Locate the cell with the specified text and output its [x, y] center coordinate. 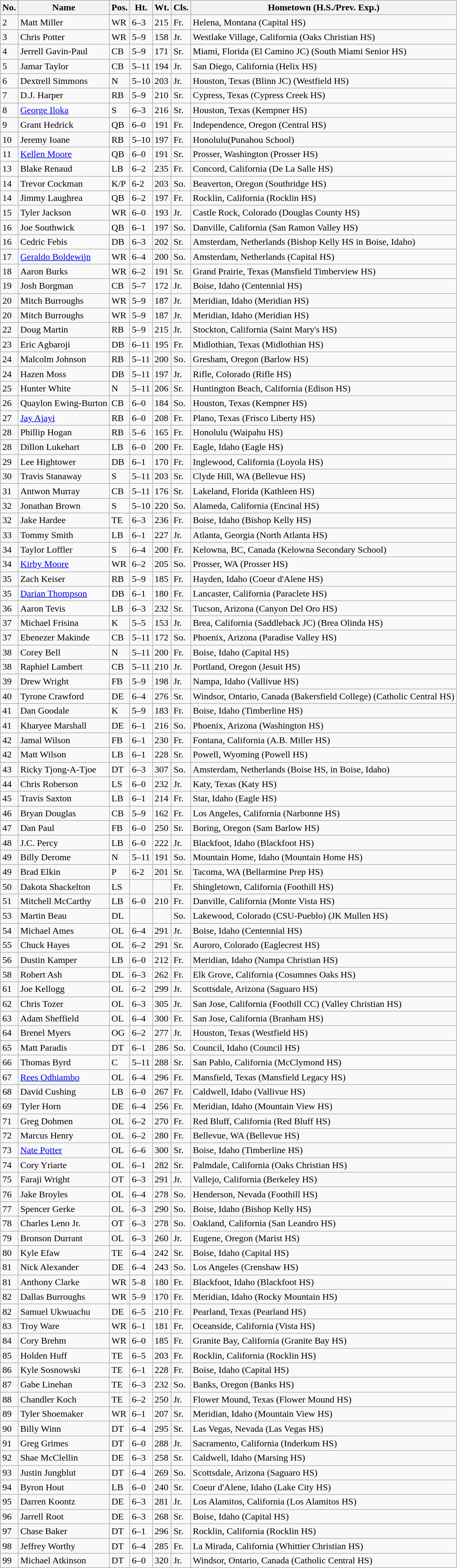
Lakewood, Colorado (CSU-Pueblo) (JK Mullen HS) [324, 916]
6 [9, 81]
Houston, Texas (Westfield HS) [324, 1033]
Helena, Montana (Capital HS) [324, 22]
K/P [119, 184]
Los Angeles, California (Narbonne HS) [324, 813]
Martin Beau [64, 916]
Cls. [181, 8]
17 [9, 257]
61 [9, 989]
Justin Jungblut [64, 1473]
Council, Idaho (Council HS) [324, 1048]
320 [162, 1560]
267 [162, 1092]
75 [9, 1180]
Plano, Texas (Frisco Liberty HS) [324, 418]
Darren Koontz [64, 1502]
53 [9, 916]
Nampa, Idaho (Vallivue HS) [324, 682]
176 [162, 491]
68 [9, 1092]
Hometown (H.S./Prev. Exp.) [324, 8]
Powell, Wyoming (Powell HS) [324, 755]
Honolulu (Waipahu HS) [324, 433]
Elk Grove, California (Cosumnes Oaks HS) [324, 975]
Lakeland, Florida (Kathleen HS) [324, 491]
93 [9, 1473]
Cory Yriarte [64, 1165]
Drew Wright [64, 682]
Tyler Shoemaker [64, 1414]
Marcus Henry [64, 1136]
Taylor Loffler [64, 550]
Chase Baker [64, 1531]
Katy, Texas (Katy HS) [324, 784]
11 [9, 154]
OG [119, 1033]
Grand Prairie, Texas (Mansfield Timberview HS) [324, 271]
Windsor, Ontario, Canada (Catholic Central HS) [324, 1560]
Spencer Gerke [64, 1209]
18 [9, 271]
Hayden, Idaho (Coeur d'Alene HS) [324, 579]
5–5 [141, 623]
230 [162, 740]
78 [9, 1224]
La Mirada, California (Whittier Christian HS) [324, 1546]
46 [9, 813]
171 [162, 52]
62 [9, 1004]
Brad Elkin [64, 872]
Malcolm Johnson [64, 359]
86 [9, 1370]
47 [9, 828]
50 [9, 886]
P [119, 872]
276 [162, 696]
Matt Miller [64, 22]
268 [162, 1516]
Jake Hardee [64, 520]
Los Angeles (Crenshaw HS) [324, 1267]
Prosser, Washington (Prosser HS) [324, 154]
Kelowna, BC, Canada (Kelowna Secondary School) [324, 550]
Castle Rock, Colorado (Douglas County HS) [324, 213]
235 [162, 169]
Oceanside, California (Vista HS) [324, 1326]
193 [162, 213]
Brenel Myers [64, 1033]
45 [9, 799]
282 [162, 1165]
Chris Roberson [64, 784]
Doug Martin [64, 330]
Eagle, Idaho (Eagle HS) [324, 447]
29 [9, 462]
Ricky Tjong-A-Tjoe [64, 769]
Kyle Efaw [64, 1253]
Nate Potter [64, 1150]
Banks, Oregon (Banks HS) [324, 1385]
153 [162, 623]
181 [162, 1326]
Anthony Clarke [64, 1282]
2 [9, 22]
Travis Stanaway [64, 476]
Chuck Hayes [64, 945]
202 [162, 242]
83 [9, 1326]
Caldwell, Idaho (Vallivue HS) [324, 1092]
97 [9, 1531]
56 [9, 960]
8 [9, 110]
285 [162, 1546]
Granite Bay, California (Granite Bay HS) [324, 1341]
212 [162, 960]
Byron Hout [64, 1487]
22 [9, 330]
65 [9, 1048]
Kirby Moore [64, 564]
184 [162, 403]
63 [9, 1018]
71 [9, 1121]
Samuel Ukwuachu [64, 1311]
Tommy Smith [64, 535]
25 [9, 388]
31 [9, 491]
85 [9, 1355]
Atlanta, Georgia (North Atlanta HS) [324, 535]
Nick Alexander [64, 1267]
Star, Idaho (Eagle HS) [324, 799]
Inglewood, California (Loyola HS) [324, 462]
David Cushing [64, 1092]
Dakota Shackelton [64, 886]
Jonathan Brown [64, 506]
Prosser, WA (Prosser HS) [324, 564]
Billy Derome [64, 857]
40 [9, 696]
Michael Frisina [64, 623]
260 [162, 1238]
222 [162, 843]
67 [9, 1077]
51 [9, 901]
Lee Hightower [64, 462]
227 [162, 535]
Tyler Jackson [64, 213]
295 [162, 1429]
208 [162, 418]
43 [9, 769]
30 [9, 476]
Adam Sheffield [64, 1018]
Bryan Douglas [64, 813]
80 [9, 1253]
214 [162, 799]
258 [162, 1458]
Michael Atkinson [64, 1560]
27 [9, 418]
Meridian, Idaho (Nampa Christian HS) [324, 960]
Chris Tozer [64, 1004]
Kellen Moore [64, 154]
Wt. [162, 8]
Windsor, Ontario, Canada (Bakersfield College) (Catholic Central HS) [324, 696]
88 [9, 1399]
Shingletown, California (Foothill HS) [324, 886]
Chandler Koch [64, 1399]
33 [9, 535]
Jamar Taylor [64, 66]
Travis Saxton [64, 799]
Fontana, California (A.B. Miller HS) [324, 740]
Sacramento, California (Inderkum HS) [324, 1443]
Honolulu(Punahou School) [324, 139]
Amsterdam, Netherlands (Boise HS, in Boise, Idaho) [324, 769]
Jerrell Gavin-Paul [64, 52]
San Jose, California (Foothill CC) (Valley Christian HS) [324, 1004]
207 [162, 1414]
Mansfield, Texas (Mansfield Legacy HS) [324, 1077]
Shae McClellin [64, 1458]
Tacoma, WA (Bellarmine Prep HS) [324, 872]
Danville, California (Monte Vista HS) [324, 901]
Rees Odhiambo [64, 1077]
Aaron Tevis [64, 608]
Kyle Sosnowski [64, 1370]
5 [9, 66]
Tyler Horn [64, 1106]
Flower Mound, Texas (Flower Mound HS) [324, 1399]
89 [9, 1414]
Amsterdam, Netherlands (Capital HS) [324, 257]
87 [9, 1385]
Gresham, Oregon (Barlow HS) [324, 359]
201 [162, 872]
Caldwell, Idaho (Marsing HS) [324, 1458]
C [119, 1062]
76 [9, 1194]
280 [162, 1136]
Amsterdam, Netherlands (Bishop Kelly HS in Boise, Idaho) [324, 242]
19 [9, 286]
66 [9, 1062]
Eugene, Oregon (Marist HS) [324, 1238]
Gabe Linehan [64, 1385]
Aaron Burks [64, 271]
Matt Wilson [64, 755]
Boring, Oregon (Sam Barlow HS) [324, 828]
Pearland, Texas (Pearland HS) [324, 1311]
Charles Leno Jr. [64, 1224]
Jake Broyles [64, 1194]
Los Alamitos, California (Los Alamitos HS) [324, 1502]
Antwon Murray [64, 491]
269 [162, 1473]
5–7 [141, 286]
7 [9, 95]
94 [9, 1487]
Darian Thompson [64, 593]
6–11 [141, 344]
Cypress, Texas (Cypress Creek HS) [324, 95]
240 [162, 1487]
58 [9, 975]
290 [162, 1209]
Grant Hedrick [64, 125]
92 [9, 1458]
George Iloka [64, 110]
Hazen Moss [64, 374]
Billy Winn [64, 1429]
Red Bluff, California (Red Bluff HS) [324, 1121]
Brea, California (Saddleback JC) (Brea Olinda HS) [324, 623]
Matt Paradis [64, 1048]
San Diego, California (Helix HS) [324, 66]
Phillip Hogan [64, 433]
10 [9, 139]
Geraldo Boldewijn [64, 257]
Jeremy Ioane [64, 139]
Auroro, Colorado (Eaglecrest HS) [324, 945]
Dextrell Simmons [64, 81]
Alameda, California (Encinal HS) [324, 506]
5–8 [141, 1282]
Dallas Burroughs [64, 1297]
307 [162, 769]
Cedric Febis [64, 242]
39 [9, 682]
55 [9, 945]
79 [9, 1238]
Ebenezer Makinde [64, 637]
Greg Grimes [64, 1443]
Name [64, 8]
Trevor Cockman [64, 184]
Phoenix, Arizona (Paradise Valley HS) [324, 637]
Huntington Beach, California (Edison HS) [324, 388]
Vallejo, California (Berkeley HS) [324, 1180]
3 [9, 37]
Pos. [119, 8]
36 [9, 608]
Holden Huff [64, 1355]
158 [162, 37]
236 [162, 520]
98 [9, 1546]
Josh Borgman [64, 286]
Kharyee Marshall [64, 725]
15 [9, 213]
Troy Ware [64, 1326]
73 [9, 1150]
Beaverton, Oregon (Southridge HS) [324, 184]
Robert Ash [64, 975]
220 [162, 506]
Ht. [141, 8]
277 [162, 1033]
256 [162, 1106]
San Pablo, California (McClymond HS) [324, 1062]
77 [9, 1209]
162 [162, 813]
Jamal Wilson [64, 740]
4 [9, 52]
72 [9, 1136]
Phoenix, Arizona (Washington HS) [324, 725]
90 [9, 1429]
D.J. Harper [64, 95]
Midlothian, Texas (Midlothian HS) [324, 344]
No. [9, 8]
48 [9, 843]
Portland, Oregon (Jesuit HS) [324, 667]
26 [9, 403]
Danville, California (San Ramon Valley HS) [324, 227]
13 [9, 169]
299 [162, 989]
Quaylon Ewing-Burton [64, 403]
Independence, Oregon (Central HS) [324, 125]
Joe Kellogg [64, 989]
206 [162, 388]
Eric Agbaroji [64, 344]
Miami, Florida (El Camino JC) (South Miami Senior HS) [324, 52]
Blake Renaud [64, 169]
74 [9, 1165]
Dustin Kamper [64, 960]
Palmdale, California (Oaks Christian HS) [324, 1165]
305 [162, 1004]
Henderson, Nevada (Foothill HS) [324, 1194]
Dillon Lukehart [64, 447]
Corey Bell [64, 652]
J.C. Percy [64, 843]
Zach Keiser [64, 579]
242 [162, 1253]
Stockton, California (Saint Mary's HS) [324, 330]
194 [162, 66]
Raphiel Lambert [64, 667]
6–6 [141, 1150]
205 [162, 564]
84 [9, 1341]
Clyde Hill, WA (Bellevue HS) [324, 476]
286 [162, 1048]
Houston, Texas (Blinn JC) (Westfield HS) [324, 81]
Jarrell Root [64, 1516]
243 [162, 1267]
Greg Dohmen [64, 1121]
Lancaster, California (Paraclete HS) [324, 593]
91 [9, 1443]
Jimmy Laughrea [64, 198]
Michael Ames [64, 931]
Jeffrey Worthy [64, 1546]
Tucson, Arizona (Canyon Del Oro HS) [324, 608]
Coeur d'Alene, Idaho (Lake City HS) [324, 1487]
Mitchell McCarthy [64, 901]
Joe Southwick [64, 227]
Faraji Wright [64, 1180]
64 [9, 1033]
Hunter White [64, 388]
54 [9, 931]
Cory Brehm [64, 1341]
Rifle, Colorado (Rifle HS) [324, 374]
Jay Ajayi [64, 418]
165 [162, 433]
262 [162, 975]
281 [162, 1502]
195 [162, 344]
198 [162, 682]
5–6 [141, 433]
96 [9, 1516]
Westlake Village, California (Oaks Christian HS) [324, 37]
99 [9, 1560]
Chris Potter [64, 37]
Meridian, Idaho (Rocky Mountain HS) [324, 1297]
270 [162, 1121]
Mountain Home, Idaho (Mountain Home HS) [324, 857]
Bronson Durrant [64, 1238]
23 [9, 344]
Oakland, California (San Leandro HS) [324, 1224]
Dan Paul [64, 828]
Dan Goodale [64, 711]
9 [9, 125]
Tyrone Crawford [64, 696]
44 [9, 784]
69 [9, 1106]
183 [162, 711]
Bellevue, WA (Bellevue HS) [324, 1136]
San Jose, California (Branham HS) [324, 1018]
Las Vegas, Nevada (Las Vegas HS) [324, 1429]
Thomas Byrd [64, 1062]
Concord, California (De La Salle HS) [324, 169]
95 [9, 1502]
